Pinpoint the cell where the given text exists, returning its [X, Y] midpoint coordinate. 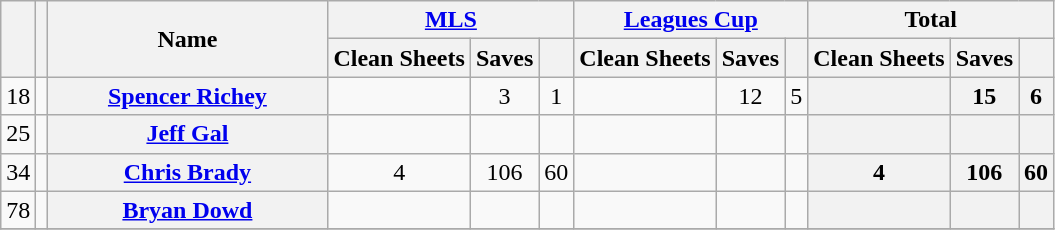
34 [18, 172]
Total [931, 20]
Bryan Dowd [188, 210]
Spencer Richey [188, 96]
MLS [451, 20]
Leagues Cup [691, 20]
15 [984, 96]
6 [1036, 96]
1 [556, 96]
Chris Brady [188, 172]
5 [796, 96]
25 [18, 134]
Jeff Gal [188, 134]
3 [504, 96]
12 [750, 96]
78 [18, 210]
Name [188, 39]
18 [18, 96]
